Detect which cell encompasses the target text, then output its (X, Y) center coordinate. 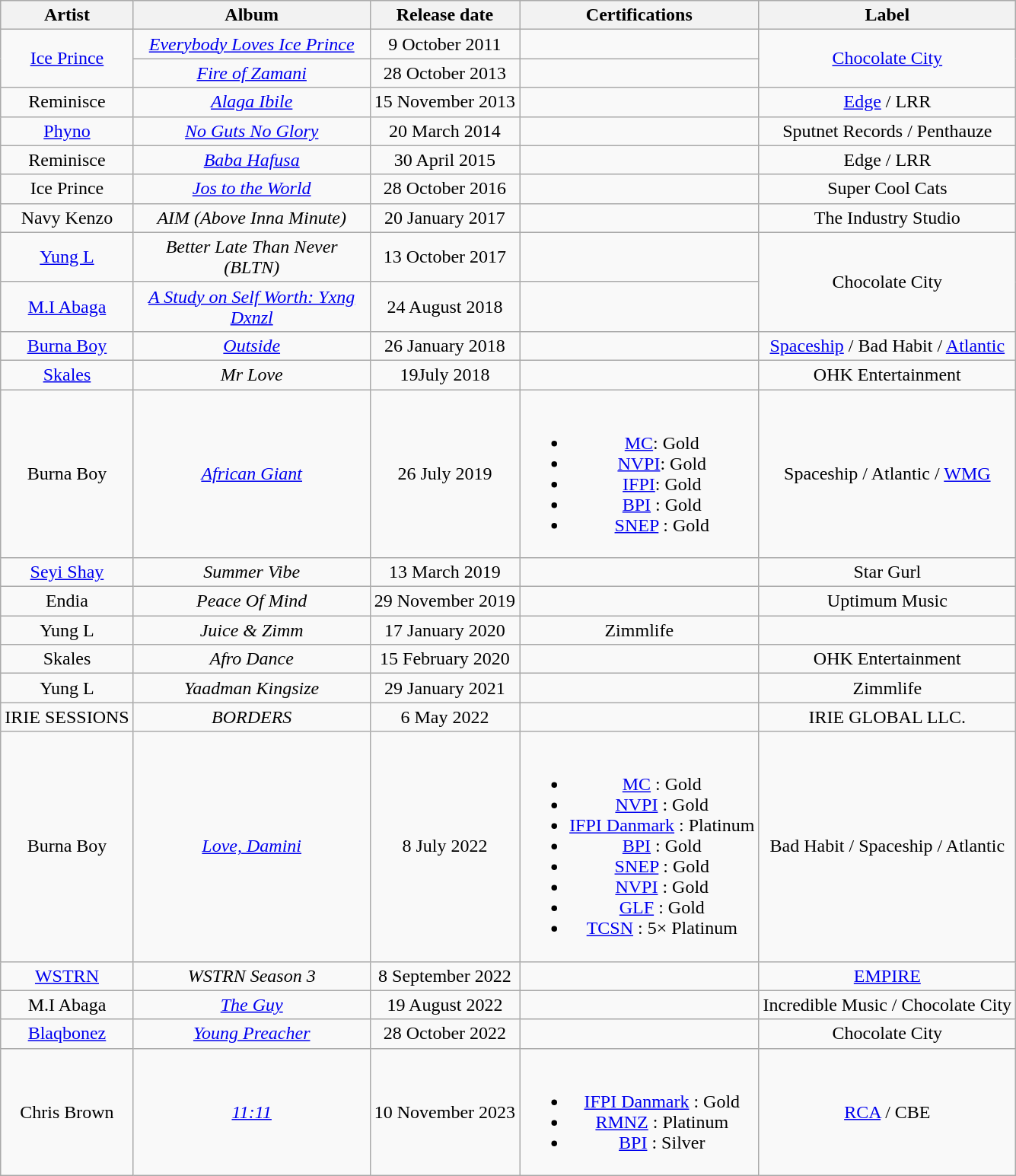
Better Late Than Never (BLTN) (251, 257)
Spaceship / Atlantic / WMG (887, 473)
24 August 2018 (444, 306)
Blaqbonez (67, 1034)
Bad Habit / Spaceship / Atlantic (887, 846)
The Industry Studio (887, 218)
13 March 2019 (444, 572)
Alaga Ibile (251, 102)
Spaceship / Bad Habit / Atlantic (887, 346)
Outside (251, 346)
BORDERS (251, 717)
No Guts No Glory (251, 131)
Album (251, 15)
Super Cool Cats (887, 189)
11:11 (251, 1111)
A Study on Self Worth: Yxng Dxnzl (251, 306)
15 February 2020 (444, 659)
20 January 2017 (444, 218)
African Giant (251, 473)
26 January 2018 (444, 346)
17 January 2020 (444, 630)
19July 2018 (444, 374)
EMPIRE (887, 976)
28 October 2022 (444, 1034)
Uptimum Music (887, 601)
15 November 2013 (444, 102)
MC : GoldNVPI : GoldIFPI Danmark : PlatinumBPI : GoldSNEP : GoldNVPI : GoldGLF : GoldTCSN : 5× Platinum (639, 846)
Everybody Loves Ice Prince (251, 44)
Chris Brown (67, 1111)
Fire of Zamani (251, 73)
IRIE GLOBAL LLC. (887, 717)
13 October 2017 (444, 257)
8 September 2022 (444, 976)
Navy Kenzo (67, 218)
8 July 2022 (444, 846)
Sputnet Records / Penthauze (887, 131)
9 October 2011 (444, 44)
The Guy (251, 1005)
Summer Vibe (251, 572)
WSTRN (67, 976)
Star Gurl (887, 572)
Baba Hafusa (251, 160)
Incredible Music / Chocolate City (887, 1005)
RCA / CBE (887, 1111)
30 April 2015 (444, 160)
29 January 2021 (444, 688)
Mr Love (251, 374)
Seyi Shay (67, 572)
26 July 2019 (444, 473)
Juice & Zimm (251, 630)
Artist (67, 15)
6 May 2022 (444, 717)
Peace Of Mind (251, 601)
19 August 2022 (444, 1005)
Phyno (67, 131)
Love, Damini (251, 846)
28 October 2013 (444, 73)
Jos to the World (251, 189)
Certifications (639, 15)
AIM (Above Inna Minute) (251, 218)
Afro Dance (251, 659)
IFPI Danmark : GoldRMNZ : PlatinumBPI : Silver (639, 1111)
WSTRN Season 3 (251, 976)
28 October 2016 (444, 189)
Yaadman Kingsize (251, 688)
Label (887, 15)
MC: GoldNVPI: GoldIFPI: GoldBPI : GoldSNEP : Gold (639, 473)
Young Preacher (251, 1034)
Release date (444, 15)
20 March 2014 (444, 131)
10 November 2023 (444, 1111)
Endia (67, 601)
29 November 2019 (444, 601)
IRIE SESSIONS (67, 717)
